From the cell containing the given text, extract its center point as [x, y] coordinate. 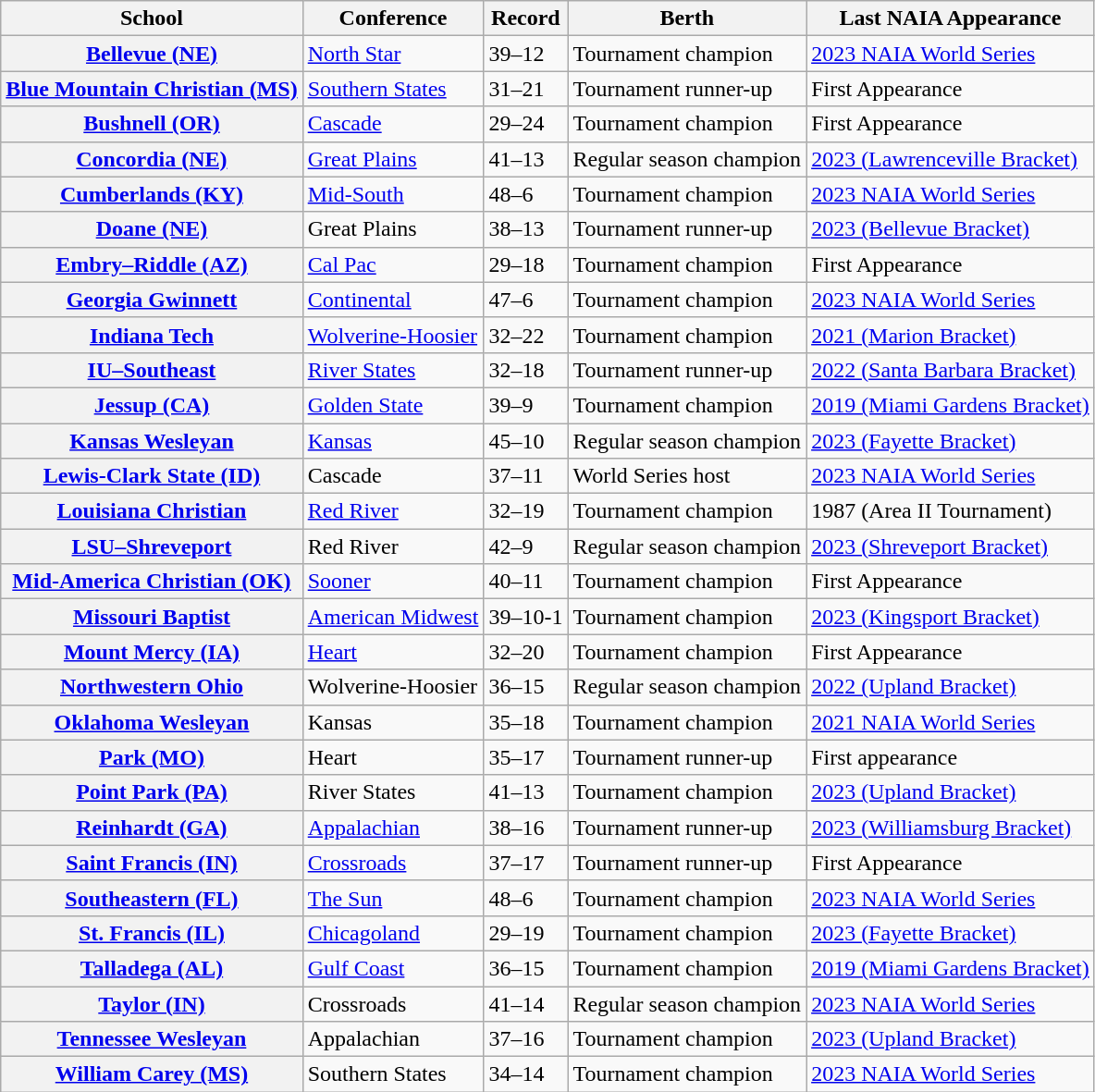
IU–Southeast [152, 370]
2022 (Santa Barbara Bracket) [951, 370]
Bushnell (OR) [152, 124]
2023 (Shreveport Bracket) [951, 546]
32–20 [525, 652]
39–9 [525, 405]
Saint Francis (IN) [152, 863]
2023 (Lawrenceville Bracket) [951, 159]
Embry–Riddle (AZ) [152, 264]
41–14 [525, 1003]
North Star [393, 54]
Conference [393, 18]
Reinhardt (GA) [152, 828]
Park (MO) [152, 757]
Indiana Tech [152, 335]
St. Francis (IL) [152, 933]
Mount Mercy (IA) [152, 652]
2023 (Kingsport Bracket) [951, 617]
Northwestern Ohio [152, 687]
Continental [393, 300]
World Series host [687, 476]
Tennessee Wesleyan [152, 1039]
American Midwest [393, 617]
Berth [687, 18]
1987 (Area II Tournament) [951, 511]
The Sun [393, 898]
Taylor (IN) [152, 1003]
Georgia Gwinnett [152, 300]
37–11 [525, 476]
29–18 [525, 264]
First appearance [951, 757]
Last NAIA Appearance [951, 18]
29–19 [525, 933]
Cal Pac [393, 264]
Record [525, 18]
Lewis-Clark State (ID) [152, 476]
Golden State [393, 405]
Gulf Coast [393, 968]
Jessup (CA) [152, 405]
37–17 [525, 863]
Concordia (NE) [152, 159]
45–10 [525, 441]
38–13 [525, 229]
34–14 [525, 1074]
Kansas Wesleyan [152, 441]
38–16 [525, 828]
School [152, 18]
Cumberlands (KY) [152, 194]
31–21 [525, 89]
2023 (Williamsburg Bracket) [951, 828]
40–11 [525, 582]
Point Park (PA) [152, 792]
Oklahoma Wesleyan [152, 722]
2021 (Marion Bracket) [951, 335]
Missouri Baptist [152, 617]
32–18 [525, 370]
Chicagoland [393, 933]
2022 (Upland Bracket) [951, 687]
LSU–Shreveport [152, 546]
William Carey (MS) [152, 1074]
Sooner [393, 582]
Louisiana Christian [152, 511]
2023 (Bellevue Bracket) [951, 229]
39–10-1 [525, 617]
29–24 [525, 124]
Southeastern (FL) [152, 898]
35–17 [525, 757]
42–9 [525, 546]
37–16 [525, 1039]
47–6 [525, 300]
Mid-America Christian (OK) [152, 582]
Doane (NE) [152, 229]
35–18 [525, 722]
Bellevue (NE) [152, 54]
32–19 [525, 511]
32–22 [525, 335]
2021 NAIA World Series [951, 722]
Talladega (AL) [152, 968]
39–12 [525, 54]
Mid-South [393, 194]
Blue Mountain Christian (MS) [152, 89]
